Extract the [x, y] coordinate from the center of the cell holding the provided text.  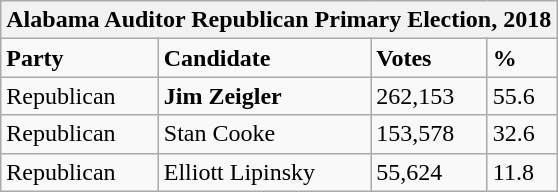
32.6 [522, 134]
55,624 [430, 172]
Alabama Auditor Republican Primary Election, 2018 [279, 20]
11.8 [522, 172]
Votes [430, 58]
Stan Cooke [264, 134]
153,578 [430, 134]
55.6 [522, 96]
262,153 [430, 96]
% [522, 58]
Elliott Lipinsky [264, 172]
Party [80, 58]
Candidate [264, 58]
Jim Zeigler [264, 96]
